Find where the given text appears and provide that cell's center as [x, y] coordinate. 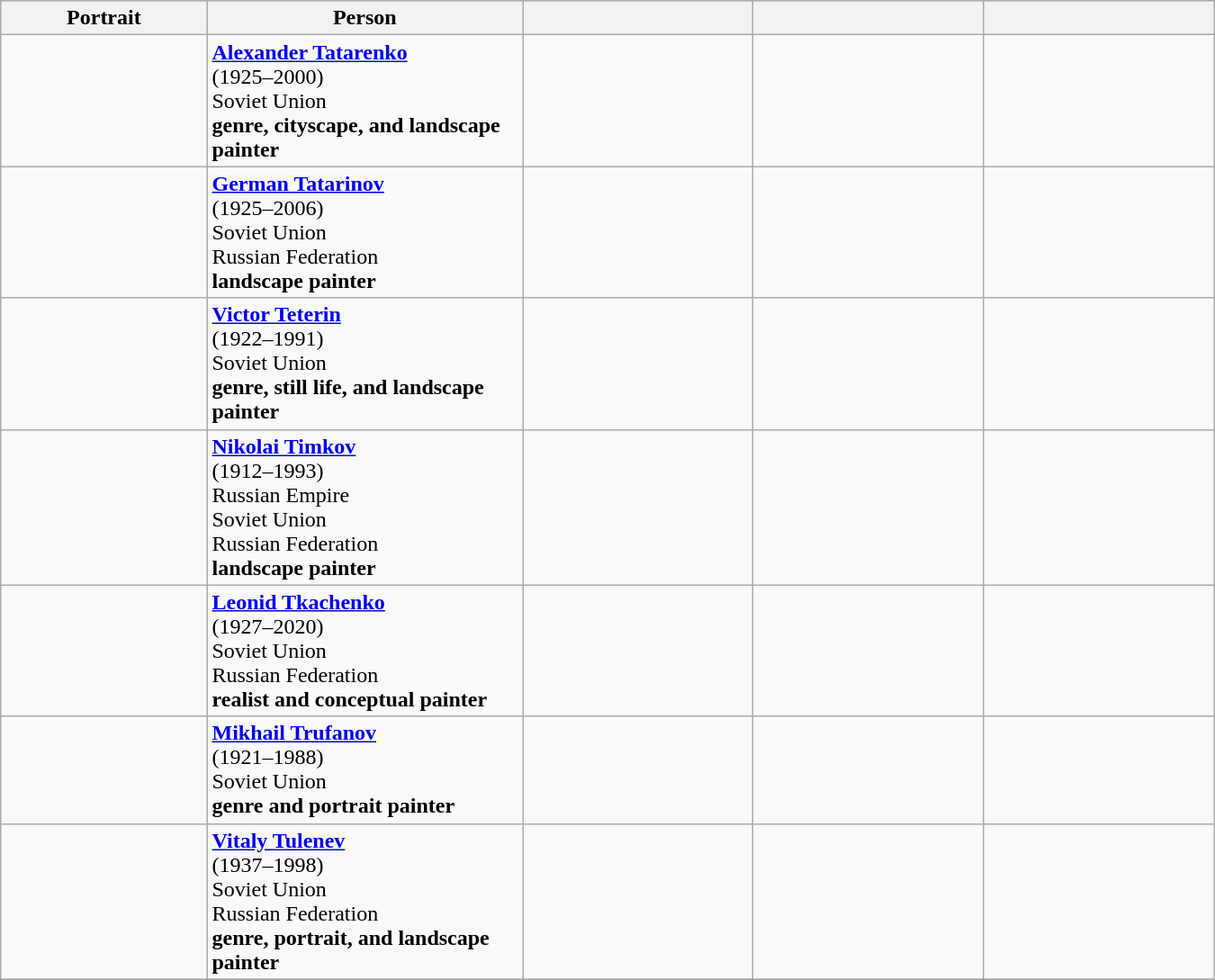
Alexander Tatarenko (1925–2000)Soviet Uniongenre, cityscape, and landscape painter [365, 101]
Mikhail Trufanov (1921–1988)Soviet Uniongenre and portrait painter [365, 770]
Leonid Tkachenko (1927–2020)Soviet UnionRussian Federationrealist and conceptual painter [365, 651]
Nikolai Timkov (1912–1993)Russian EmpireSoviet UnionRussian Federationlandscape painter [365, 508]
Person [365, 18]
Victor Teterin (1922–1991)Soviet Uniongenre, still life, and landscape painter [365, 364]
German Tatarinov(1925–2006)Soviet UnionRussian Federationlandscape painter [365, 232]
Portrait [104, 18]
Vitaly Tulenev (1937–1998)Soviet UnionRussian Federationgenre, portrait, and landscape painter [365, 902]
